Return [x, y] of the center of cell containing provided text 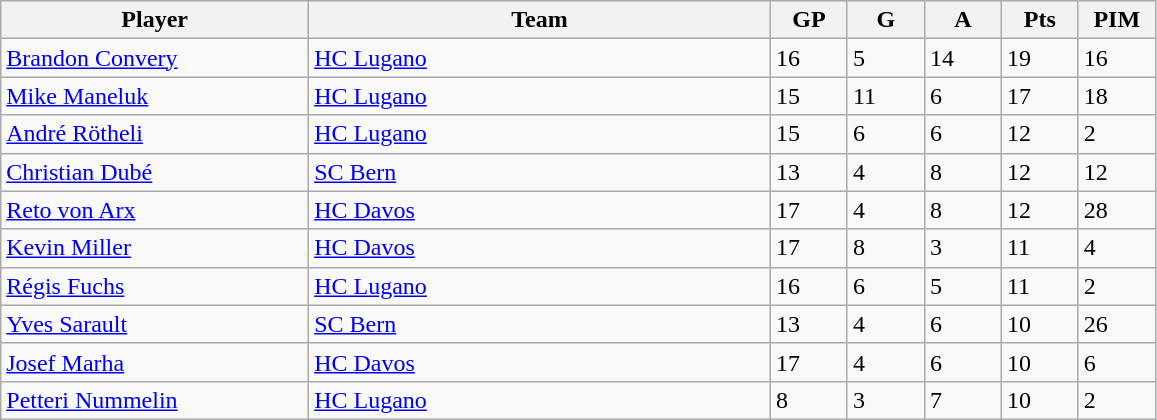
Petteri Nummelin [155, 400]
A [962, 20]
Christian Dubé [155, 172]
Pts [1040, 20]
Player [155, 20]
14 [962, 58]
Team [540, 20]
18 [1116, 96]
Kevin Miller [155, 248]
7 [962, 400]
19 [1040, 58]
Régis Fuchs [155, 286]
26 [1116, 324]
André Rötheli [155, 134]
Mike Maneluk [155, 96]
Josef Marha [155, 362]
Reto von Arx [155, 210]
GP [808, 20]
28 [1116, 210]
Brandon Convery [155, 58]
G [886, 20]
Yves Sarault [155, 324]
PIM [1116, 20]
